Extract the [x, y] coordinate from the center of the cell holding the provided text.  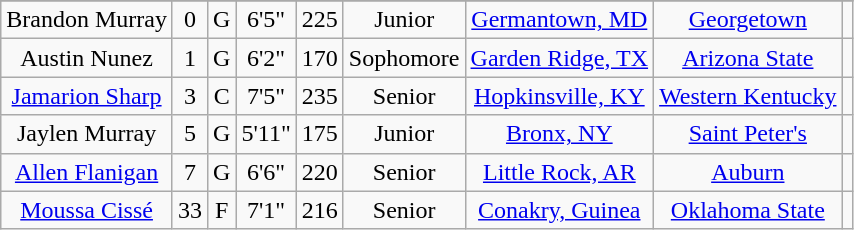
7'1" [266, 210]
Bronx, NY [560, 134]
Auburn [748, 172]
Arizona State [748, 58]
3 [190, 96]
0 [190, 20]
5 [190, 134]
Georgetown [748, 20]
7'5" [266, 96]
Conakry, Guinea [560, 210]
220 [320, 172]
33 [190, 210]
Garden Ridge, TX [560, 58]
235 [320, 96]
Moussa Cissé [87, 210]
175 [320, 134]
Hopkinsville, KY [560, 96]
Western Kentucky [748, 96]
7 [190, 172]
170 [320, 58]
216 [320, 210]
Oklahoma State [748, 210]
Little Rock, AR [560, 172]
C [222, 96]
5'11" [266, 134]
Brandon Murray [87, 20]
225 [320, 20]
6'6" [266, 172]
Austin Nunez [87, 58]
Jaylen Murray [87, 134]
6'5" [266, 20]
Allen Flanigan [87, 172]
Sophomore [404, 58]
F [222, 210]
Germantown, MD [560, 20]
6'2" [266, 58]
1 [190, 58]
Jamarion Sharp [87, 96]
Saint Peter's [748, 134]
